Extract the (X, Y) coordinate from the center of the cell holding the provided text.  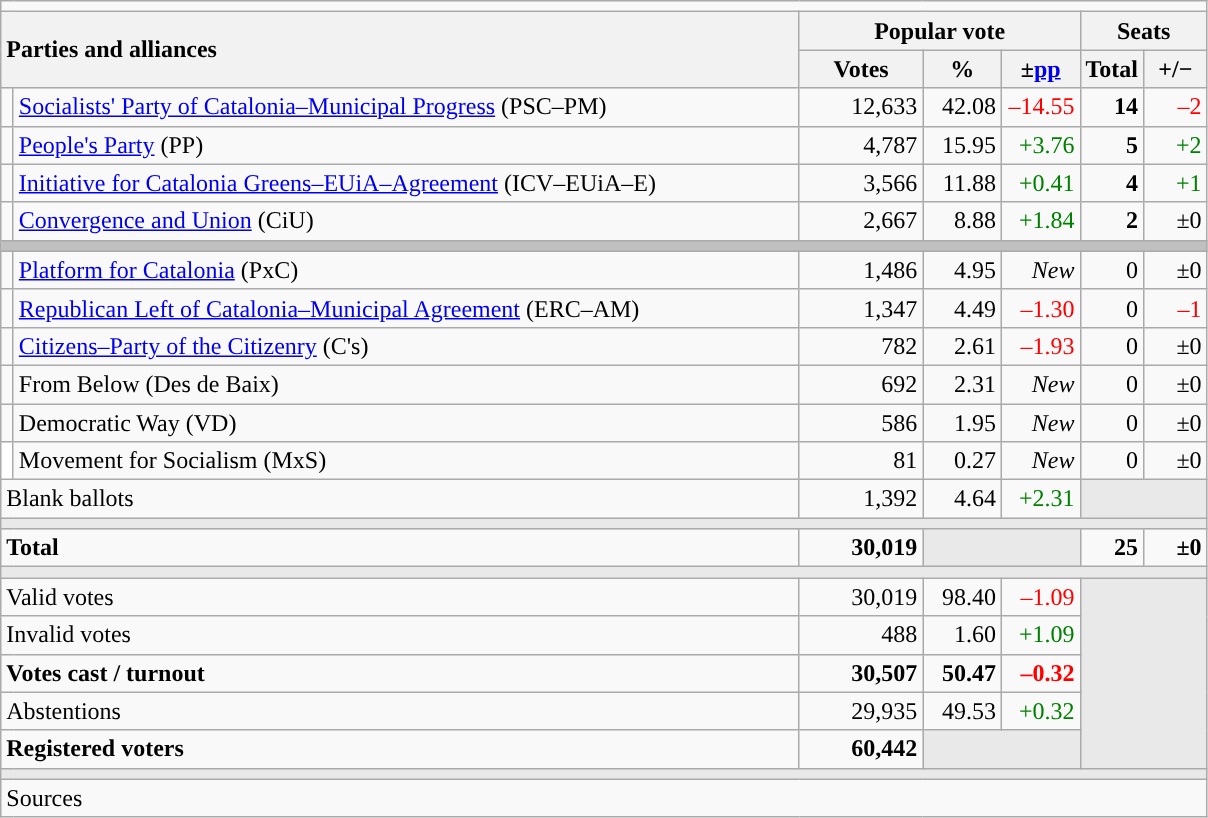
Initiative for Catalonia Greens–EUiA–Agreement (ICV–EUiA–E) (406, 183)
1,392 (861, 499)
12,633 (861, 107)
+3.76 (1040, 145)
Valid votes (400, 597)
Parties and alliances (400, 50)
0.27 (962, 461)
+2 (1176, 145)
% (962, 69)
4 (1112, 183)
14 (1112, 107)
–1.09 (1040, 597)
42.08 (962, 107)
From Below (Des de Baix) (406, 384)
2.31 (962, 384)
50.47 (962, 673)
Platform for Catalonia (PxC) (406, 270)
5 (1112, 145)
Citizens–Party of the Citizenry (C's) (406, 346)
4.49 (962, 308)
Votes cast / turnout (400, 673)
–0.32 (1040, 673)
586 (861, 423)
Seats (1144, 31)
Votes (861, 69)
–14.55 (1040, 107)
692 (861, 384)
–1 (1176, 308)
Sources (604, 798)
+1.09 (1040, 635)
4,787 (861, 145)
Convergence and Union (CiU) (406, 221)
782 (861, 346)
30,507 (861, 673)
2.61 (962, 346)
±pp (1040, 69)
Republican Left of Catalonia–Municipal Agreement (ERC–AM) (406, 308)
4.95 (962, 270)
Popular vote (940, 31)
81 (861, 461)
+0.32 (1040, 711)
+/− (1176, 69)
4.64 (962, 499)
60,442 (861, 749)
3,566 (861, 183)
Democratic Way (VD) (406, 423)
2 (1112, 221)
1,347 (861, 308)
25 (1112, 548)
+2.31 (1040, 499)
People's Party (PP) (406, 145)
1.95 (962, 423)
8.88 (962, 221)
1.60 (962, 635)
29,935 (861, 711)
Registered voters (400, 749)
Blank ballots (400, 499)
–2 (1176, 107)
+0.41 (1040, 183)
1,486 (861, 270)
98.40 (962, 597)
–1.30 (1040, 308)
11.88 (962, 183)
488 (861, 635)
Movement for Socialism (MxS) (406, 461)
+1.84 (1040, 221)
2,667 (861, 221)
Socialists' Party of Catalonia–Municipal Progress (PSC–PM) (406, 107)
+1 (1176, 183)
49.53 (962, 711)
15.95 (962, 145)
–1.93 (1040, 346)
Invalid votes (400, 635)
Abstentions (400, 711)
